From the cell containing the given text, extract its center point as [x, y] coordinate. 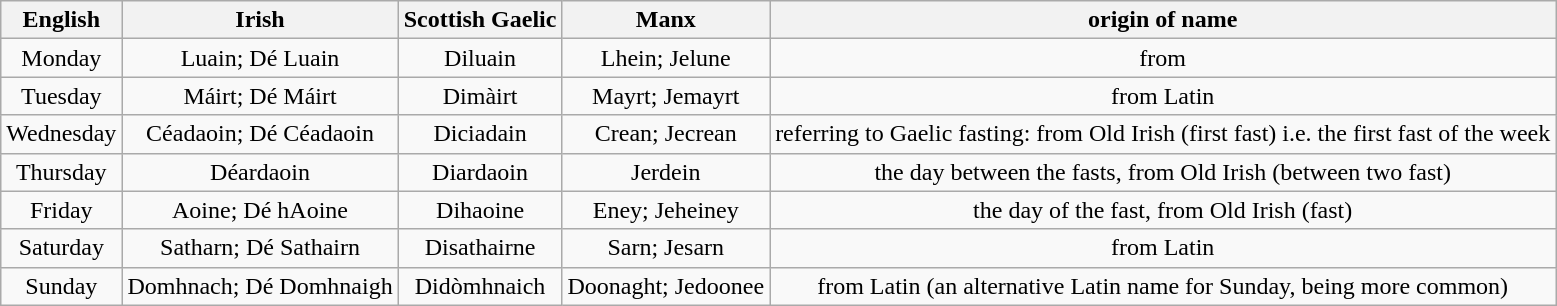
Crean; Jecrean [666, 134]
Mayrt; Jemayrt [666, 96]
Jerdein [666, 172]
Domhnach; Dé Domhnaigh [260, 286]
Diluain [480, 58]
from [1163, 58]
Wednesday [62, 134]
Déardaoin [260, 172]
Scottish Gaelic [480, 20]
Diciadain [480, 134]
Sunday [62, 286]
Irish [260, 20]
Disathairne [480, 248]
Céadaoin; Dé Céadaoin [260, 134]
Diardaoin [480, 172]
Doonaght; Jedoonee [666, 286]
Dihaoine [480, 210]
Luain; Dé Luain [260, 58]
Eney; Jeheiney [666, 210]
referring to Gaelic fasting: from Old Irish (first fast) i.e. the first fast of the week [1163, 134]
from Latin (an alternative Latin name for Sunday, being more common) [1163, 286]
the day of the fast, from Old Irish (fast) [1163, 210]
Aoine; Dé hAoine [260, 210]
Dimàirt [480, 96]
Thursday [62, 172]
origin of name [1163, 20]
Tuesday [62, 96]
Satharn; Dé Sathairn [260, 248]
Monday [62, 58]
Saturday [62, 248]
Máirt; Dé Máirt [260, 96]
Lhein; Jelune [666, 58]
Friday [62, 210]
Manx [666, 20]
Didòmhnaich [480, 286]
English [62, 20]
the day between the fasts, from Old Irish (between two fast) [1163, 172]
Sarn; Jesarn [666, 248]
